Output the (X, Y) coordinate of the center of the cell containing the given text.  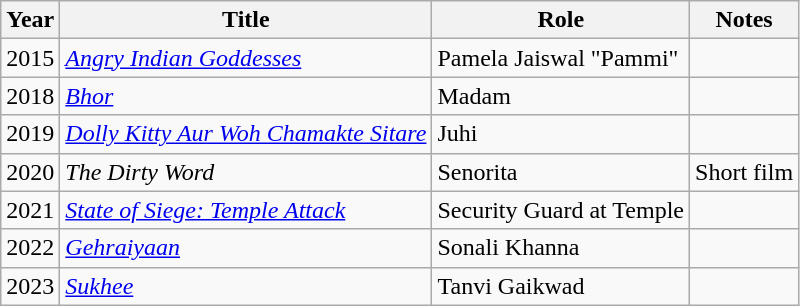
Bhor (246, 96)
2023 (30, 286)
The Dirty Word (246, 172)
Short film (744, 172)
Sonali Khanna (561, 248)
Sukhee (246, 286)
Senorita (561, 172)
2022 (30, 248)
2015 (30, 58)
Pamela Jaiswal "Pammi" (561, 58)
Angry Indian Goddesses (246, 58)
Title (246, 20)
Gehraiyaan (246, 248)
Year (30, 20)
State of Siege: Temple Attack (246, 210)
Dolly Kitty Aur Woh Chamakte Sitare (246, 134)
Notes (744, 20)
Security Guard at Temple (561, 210)
Juhi (561, 134)
Tanvi Gaikwad (561, 286)
2021 (30, 210)
2018 (30, 96)
2020 (30, 172)
2019 (30, 134)
Madam (561, 96)
Role (561, 20)
